Identify which cell holds the provided text, then report its [X, Y] central coordinate. 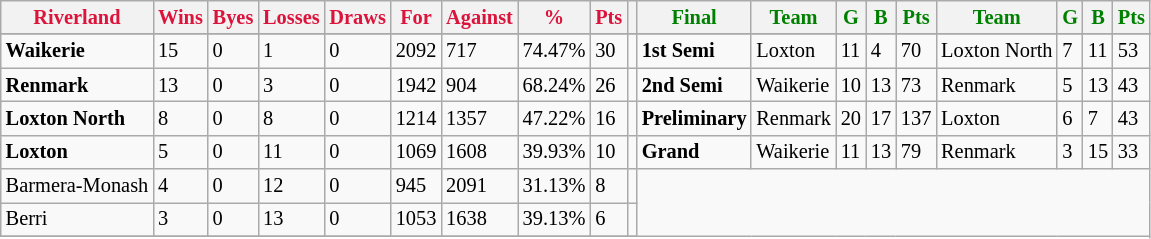
Grand [694, 152]
1069 [416, 152]
30 [608, 51]
Riverland [77, 17]
68.24% [554, 85]
Final [694, 17]
1 [291, 51]
47.22% [554, 118]
Wins [180, 17]
74.47% [554, 51]
33 [1132, 152]
17 [881, 118]
Draws [357, 17]
16 [608, 118]
Byes [233, 17]
12 [291, 186]
39.93% [554, 152]
31.13% [554, 186]
Berri [77, 219]
79 [916, 152]
945 [416, 186]
1638 [480, 219]
Preliminary [694, 118]
1053 [416, 219]
Losses [291, 17]
1942 [416, 85]
Barmera-Monash [77, 186]
1608 [480, 152]
2092 [416, 51]
39.13% [554, 219]
% [554, 17]
1st Semi [694, 51]
1357 [480, 118]
2nd Semi [694, 85]
717 [480, 51]
73 [916, 85]
137 [916, 118]
1214 [416, 118]
53 [1132, 51]
904 [480, 85]
70 [916, 51]
26 [608, 85]
Against [480, 17]
For [416, 17]
2091 [480, 186]
20 [851, 118]
